Pinpoint the cell where the given text exists, returning its (X, Y) midpoint coordinate. 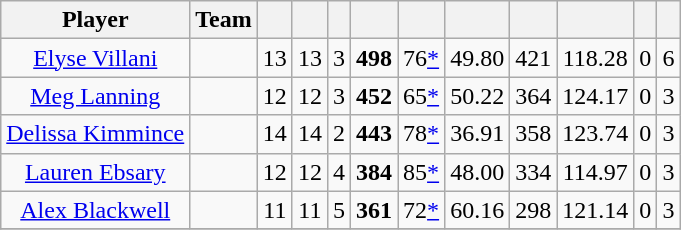
60.16 (478, 210)
76* (422, 58)
334 (534, 172)
Delissa Kimmince (96, 134)
364 (534, 96)
452 (374, 96)
123.74 (596, 134)
358 (534, 134)
48.00 (478, 172)
36.91 (478, 134)
Player (96, 20)
Lauren Ebsary (96, 172)
5 (338, 210)
498 (374, 58)
2 (338, 134)
384 (374, 172)
Team (224, 20)
114.97 (596, 172)
49.80 (478, 58)
298 (534, 210)
121.14 (596, 210)
65* (422, 96)
118.28 (596, 58)
85* (422, 172)
4 (338, 172)
78* (422, 134)
421 (534, 58)
124.17 (596, 96)
Alex Blackwell (96, 210)
443 (374, 134)
6 (668, 58)
50.22 (478, 96)
Elyse Villani (96, 58)
72* (422, 210)
361 (374, 210)
Meg Lanning (96, 96)
